Determine the (X, Y) coordinate at the center of the cell enclosing the given text.  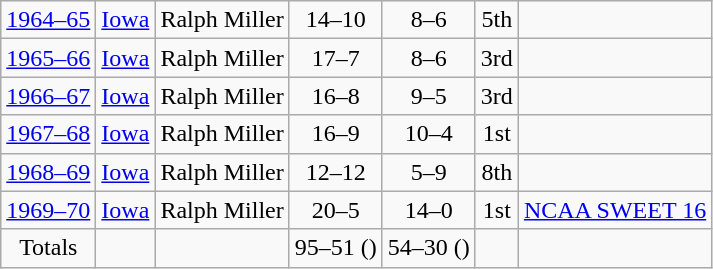
5–9 (428, 172)
20–5 (336, 210)
NCAA SWEET 16 (614, 210)
16–8 (336, 96)
1965–66 (48, 58)
17–7 (336, 58)
1968–69 (48, 172)
10–4 (428, 134)
1966–67 (48, 96)
16–9 (336, 134)
8th (496, 172)
54–30 () (428, 248)
14–0 (428, 210)
12–12 (336, 172)
14–10 (336, 20)
Totals (48, 248)
95–51 () (336, 248)
9–5 (428, 96)
1967–68 (48, 134)
1969–70 (48, 210)
5th (496, 20)
1964–65 (48, 20)
